Scan for the cell matching the given text and deliver its [x, y] coordinate at center. 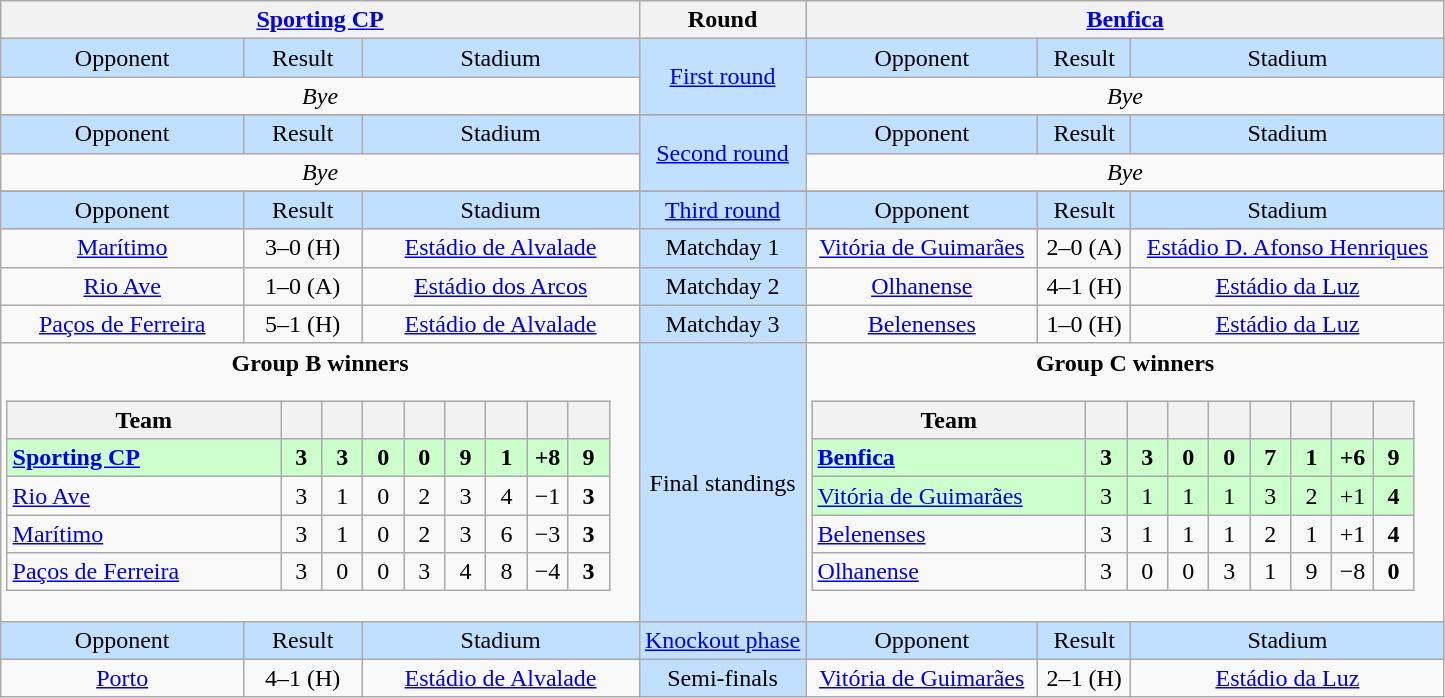
2–0 (A) [1084, 248]
Third round [722, 210]
Group B winners Team Sporting CP 3 3 0 0 9 1 +8 9 Rio Ave 3 1 0 2 3 4 −1 3 Marítimo 3 1 0 2 3 6 −3 3 Paços de Ferreira 3 0 0 3 4 8 −4 3 [320, 482]
6 [506, 534]
7 [1270, 458]
Second round [722, 153]
Group C winners Team Benfica 3 3 0 0 7 1 +6 9 Vitória de Guimarães 3 1 1 1 3 2 +1 4 Belenenses 3 1 1 1 2 1 +1 4 Olhanense 3 0 0 3 1 9 −8 0 [1126, 482]
Final standings [722, 482]
Estádio D. Afonso Henriques [1288, 248]
Knockout phase [722, 640]
8 [506, 572]
Matchday 3 [722, 324]
5–1 (H) [303, 324]
1–0 (A) [303, 286]
Porto [122, 678]
Semi-finals [722, 678]
Matchday 1 [722, 248]
−8 [1352, 572]
−4 [548, 572]
+6 [1352, 458]
Matchday 2 [722, 286]
+8 [548, 458]
2–1 (H) [1084, 678]
1–0 (H) [1084, 324]
3–0 (H) [303, 248]
Estádio dos Arcos [501, 286]
Round [722, 20]
First round [722, 77]
−1 [548, 496]
−3 [548, 534]
